Output the (X, Y) coordinate of the center of the cell containing the given text.  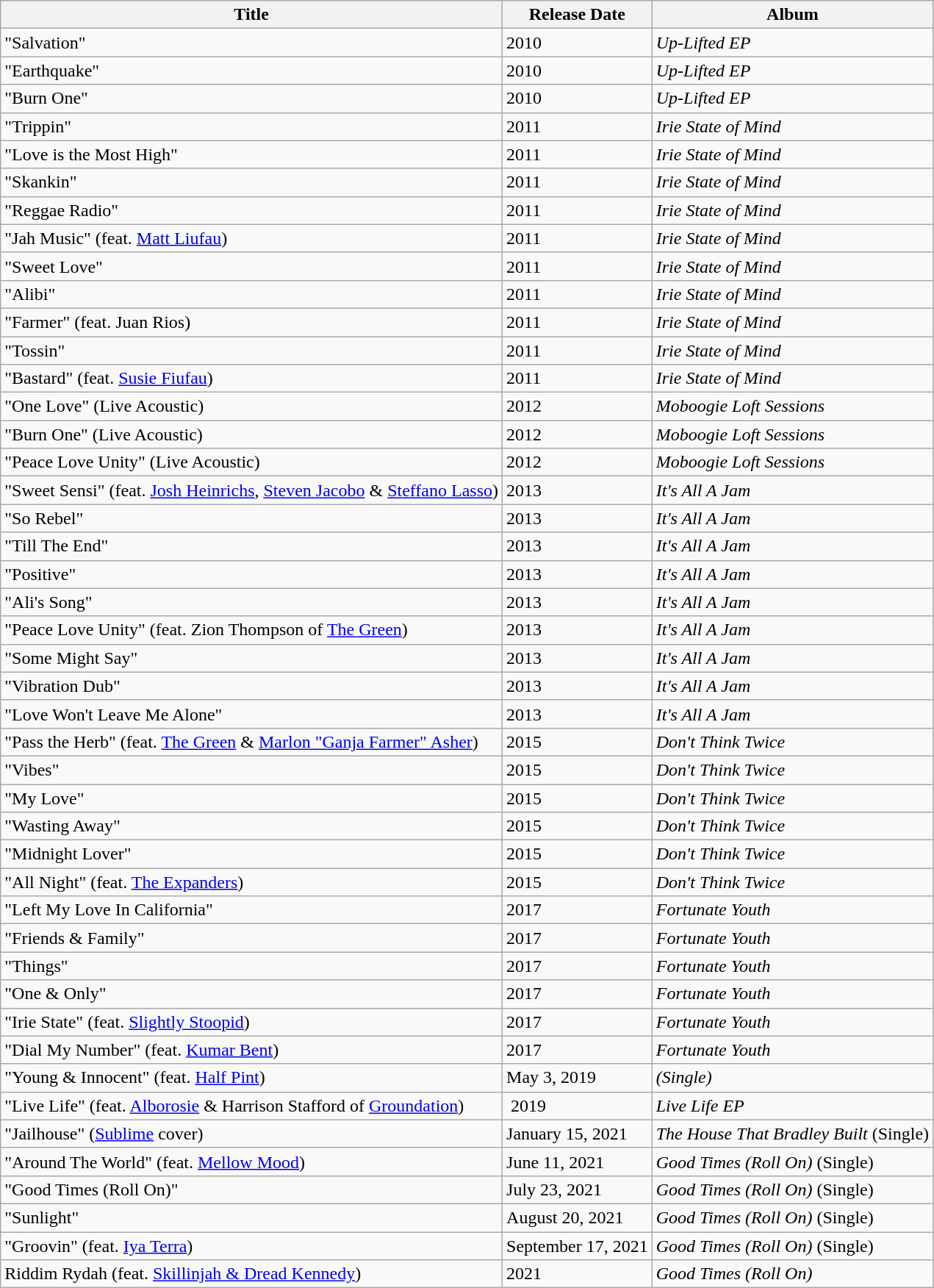
Live Life EP (792, 1106)
"One & Only" (251, 994)
"Live Life" (feat. Alborosie & Harrison Stafford of Groundation) (251, 1106)
"So Rebel" (251, 518)
"Sunlight" (251, 1217)
"Skankin" (251, 182)
"Groovin" (feat. Iya Terra) (251, 1246)
"Earthquake" (251, 71)
"Vibration Dub" (251, 686)
"All Night" (feat. The Expanders) (251, 882)
"Reggae Radio" (251, 210)
"Peace Love Unity" (Live Acoustic) (251, 462)
"Around The World" (feat. Mellow Mood) (251, 1162)
"Burn One" (251, 99)
January 15, 2021 (578, 1134)
"Sweet Love" (251, 266)
"Peace Love Unity" (feat. Zion Thompson of The Green) (251, 630)
2019 (578, 1106)
May 3, 2019 (578, 1078)
Good Times (Roll On) (792, 1274)
"Love Won't Leave Me Alone" (251, 714)
"Alibi" (251, 294)
June 11, 2021 (578, 1162)
"Left My Love In California" (251, 910)
"Love is the Most High" (251, 154)
"Good Times (Roll On)" (251, 1189)
Release Date (578, 15)
Riddim Rydah (feat. Skillinjah & Dread Kennedy) (251, 1274)
"Positive" (251, 574)
Album (792, 15)
"Wasting Away" (251, 826)
July 23, 2021 (578, 1189)
"Till The End" (251, 546)
"Some Might Say" (251, 658)
"My Love" (251, 798)
Title (251, 15)
"Jailhouse" (Sublime cover) (251, 1134)
The House That Bradley Built (Single) (792, 1134)
"Jah Music" (feat. Matt Liufau) (251, 238)
"Trippin" (251, 126)
"Ali's Song" (251, 602)
"Vibes" (251, 770)
"Burn One" (Live Acoustic) (251, 434)
2021 (578, 1274)
"One Love" (Live Acoustic) (251, 407)
"Tossin" (251, 351)
"Salvation" (251, 43)
(Single) (792, 1078)
September 17, 2021 (578, 1246)
"Irie State" (feat. Slightly Stoopid) (251, 1022)
"Young & Innocent" (feat. Half Pint) (251, 1078)
"Things" (251, 966)
"Friends & Family" (251, 938)
"Bastard" (feat. Susie Fiufau) (251, 379)
"Sweet Sensi" (feat. Josh Heinrichs, Steven Jacobo & Steffano Lasso) (251, 490)
"Farmer" (feat. Juan Rios) (251, 322)
"Dial My Number" (feat. Kumar Bent) (251, 1050)
"Midnight Lover" (251, 854)
"Pass the Herb" (feat. The Green & Marlon "Ganja Farmer" Asher) (251, 742)
August 20, 2021 (578, 1217)
